From the cell containing the given text, extract its center point as (X, Y) coordinate. 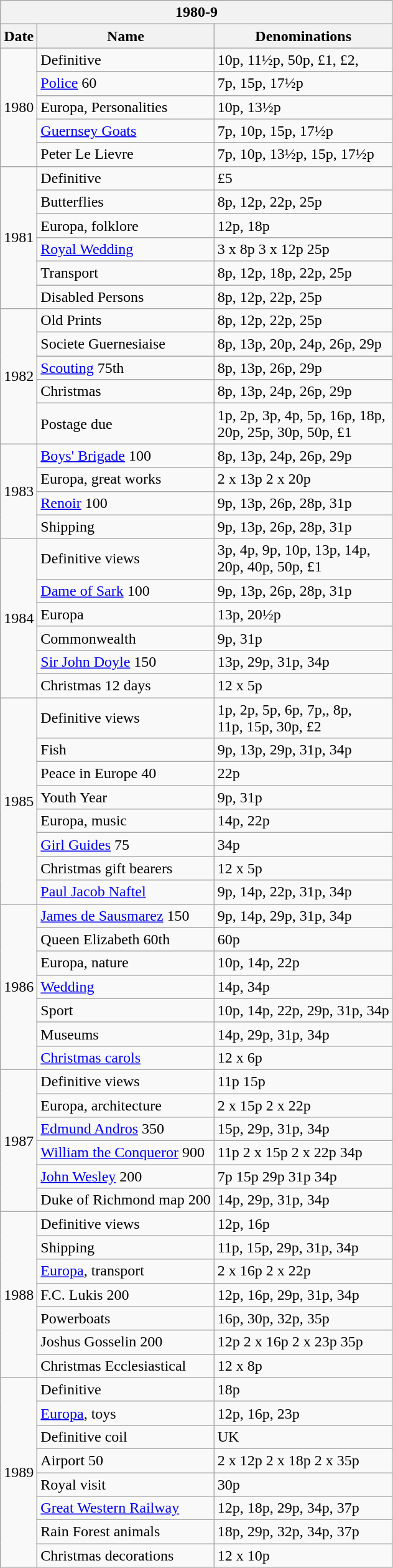
2 x 15p 2 x 22p (303, 1105)
John Wesley 200 (126, 1176)
Airport 50 (126, 1460)
13p, 29p, 31p, 34p (303, 662)
12 x 8p (303, 1366)
1988 (19, 1295)
£5 (303, 178)
3p, 4p, 9p, 10p, 13p, 14p, 20p, 40p, 50p, £1 (303, 559)
15p, 29p, 31p, 34p (303, 1129)
9p, 13p, 29p, 31p, 34p (303, 750)
1p, 2p, 5p, 6p, 7p,, 8p, 11p, 15p, 30p, £2 (303, 717)
1982 (19, 376)
2 x 16p 2 x 22p (303, 1271)
Europa, Personalities (126, 107)
2 x 13p 2 x 20p (303, 479)
3 x 8p 3 x 12p 25p (303, 249)
60p (303, 939)
Christmas 12 days (126, 685)
Wedding (126, 987)
Guernsey Goats (126, 131)
7p, 15p, 17½p (303, 83)
18p, 29p, 32p, 34p, 37p (303, 1532)
18p (303, 1389)
30p (303, 1485)
Europa, toys (126, 1413)
Rain Forest animals (126, 1532)
10p, 13½p (303, 107)
Europa (126, 614)
8p, 13p, 26p, 29p (303, 368)
Date (19, 36)
Christmas gift bearers (126, 868)
7p 15p 29p 31p 34p (303, 1176)
Christmas (126, 392)
9p, 14p, 29p, 31p, 34p (303, 916)
14p, 34p (303, 987)
James de Sausmarez 150 (126, 916)
Police 60 (126, 83)
22p (303, 774)
1980 (19, 107)
Europa, transport (126, 1271)
10p, 14p, 22p, 29p, 31p, 34p (303, 1010)
Europa, music (126, 821)
12p 2 x 16p 2 x 23p 35p (303, 1342)
Christmas decorations (126, 1556)
Commonwealth (126, 638)
Definitive coil (126, 1437)
12 x 10p (303, 1556)
UK (303, 1437)
1986 (19, 987)
William the Conqueror 900 (126, 1153)
1981 (19, 237)
12p, 16p, 23p (303, 1413)
1983 (19, 491)
Peter Le Lievre (126, 154)
10p, 14p, 22p (303, 963)
Butterflies (126, 202)
Great Western Railway (126, 1508)
12p, 16p (303, 1224)
1984 (19, 617)
Name (126, 36)
Europa, great works (126, 479)
Renoir 100 (126, 503)
1989 (19, 1472)
10p, 11½p, 50p, £1, £2, (303, 60)
34p (303, 845)
11p 2 x 15p 2 x 22p 34p (303, 1153)
Disabled Persons (126, 297)
Europa, architecture (126, 1105)
Christmas Ecclesiastical (126, 1366)
Scouting 75th (126, 368)
Duke of Richmond map 200 (126, 1200)
Old Prints (126, 321)
8p, 13p, 20p, 24p, 26p, 29p (303, 344)
11p, 15p, 29p, 31p, 34p (303, 1247)
Youth Year (126, 797)
F.C. Lukis 200 (126, 1295)
9p, 14p, 22p, 31p, 34p (303, 892)
Sport (126, 1010)
14p, 22p (303, 821)
13p, 20½p (303, 614)
16p, 30p, 32p, 35p (303, 1318)
Sir John Doyle 150 (126, 662)
Europa, folklore (126, 225)
Christmas carols (126, 1058)
12p, 18p (303, 225)
Europa, nature (126, 963)
Paul Jacob Naftel (126, 892)
11p 15p (303, 1081)
12 x 6p (303, 1058)
1p, 2p, 3p, 4p, 5p, 16p, 18p, 20p, 25p, 30p, 50p, £1 (303, 423)
Royal Wedding (126, 249)
8p, 12p, 18p, 22p, 25p (303, 273)
Museums (126, 1034)
7p, 10p, 13½p, 15p, 17½p (303, 154)
12p, 16p, 29p, 31p, 34p (303, 1295)
1985 (19, 800)
Transport (126, 273)
Queen Elizabeth 60th (126, 939)
Royal visit (126, 1485)
Edmund Andros 350 (126, 1129)
7p, 10p, 15p, 17½p (303, 131)
Boys' Brigade 100 (126, 456)
Powerboats (126, 1318)
Denominations (303, 36)
Postage due (126, 423)
Fish (126, 750)
Joshus Gosselin 200 (126, 1342)
2 x 12p 2 x 18p 2 x 35p (303, 1460)
1980-9 (196, 12)
Peace in Europe 40 (126, 774)
Societe Guernesiaise (126, 344)
1987 (19, 1140)
Girl Guides 75 (126, 845)
Dame of Sark 100 (126, 591)
12p, 18p, 29p, 34p, 37p (303, 1508)
